Determine the [X, Y] coordinate at the center of the cell enclosing the given text.  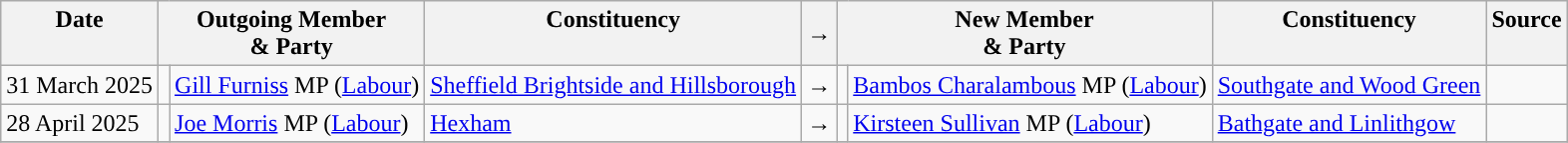
Bathgate and Linlithgow [1349, 123]
Outgoing Member& Party [291, 34]
Joe Morris MP (Labour) [297, 123]
Gill Furniss MP (Labour) [297, 85]
Southgate and Wood Green [1349, 85]
Bambos Charalambous MP (Labour) [1029, 85]
28 April 2025 [80, 123]
31 March 2025 [80, 85]
Date [80, 34]
Hexham [613, 123]
Source [1526, 34]
Kirsteen Sullivan MP (Labour) [1029, 123]
New Member& Party [1025, 34]
Sheffield Brightside and Hillsborough [613, 85]
